Identify which cell holds the provided text, then report its (x, y) central coordinate. 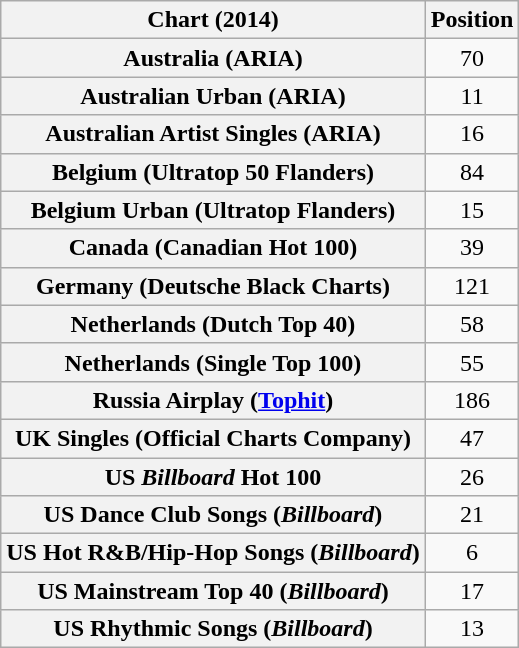
55 (472, 362)
Netherlands (Dutch Top 40) (213, 324)
6 (472, 553)
Netherlands (Single Top 100) (213, 362)
Australia (ARIA) (213, 58)
21 (472, 515)
186 (472, 400)
39 (472, 248)
Chart (2014) (213, 20)
US Mainstream Top 40 (Billboard) (213, 591)
121 (472, 286)
26 (472, 477)
70 (472, 58)
16 (472, 134)
13 (472, 629)
Australian Urban (ARIA) (213, 96)
47 (472, 438)
US Dance Club Songs (Billboard) (213, 515)
Belgium Urban (Ultratop Flanders) (213, 210)
Canada (Canadian Hot 100) (213, 248)
Germany (Deutsche Black Charts) (213, 286)
US Billboard Hot 100 (213, 477)
17 (472, 591)
US Hot R&B/Hip-Hop Songs (Billboard) (213, 553)
11 (472, 96)
Russia Airplay (Tophit) (213, 400)
UK Singles (Official Charts Company) (213, 438)
Belgium (Ultratop 50 Flanders) (213, 172)
84 (472, 172)
Australian Artist Singles (ARIA) (213, 134)
15 (472, 210)
US Rhythmic Songs (Billboard) (213, 629)
Position (472, 20)
58 (472, 324)
